Return the (X, Y) coordinate for the center point of the cell that contains the specified text.  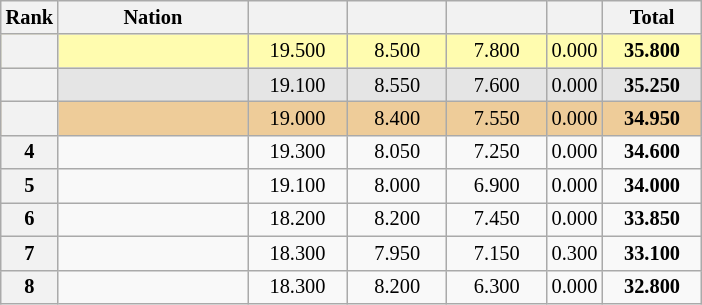
4 (30, 152)
32.800 (652, 287)
8.550 (397, 85)
8.500 (397, 51)
7.150 (497, 253)
6.300 (497, 287)
0.300 (575, 253)
8.400 (397, 118)
Nation (153, 17)
7 (30, 253)
19.000 (298, 118)
Total (652, 17)
8.000 (397, 186)
34.600 (652, 152)
19.300 (298, 152)
5 (30, 186)
8 (30, 287)
7.250 (497, 152)
8.050 (397, 152)
7.600 (497, 85)
7.550 (497, 118)
7.800 (497, 51)
19.500 (298, 51)
35.250 (652, 85)
7.950 (397, 253)
34.950 (652, 118)
33.100 (652, 253)
33.850 (652, 219)
Rank (30, 17)
34.000 (652, 186)
6.900 (497, 186)
7.450 (497, 219)
35.800 (652, 51)
6 (30, 219)
18.200 (298, 219)
